Find where the given text appears and provide that cell's center as (x, y) coordinate. 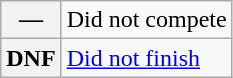
Did not finish (146, 58)
Did not compete (146, 20)
DNF (31, 58)
— (31, 20)
